Scan for the cell matching the given text and deliver its (X, Y) coordinate at center. 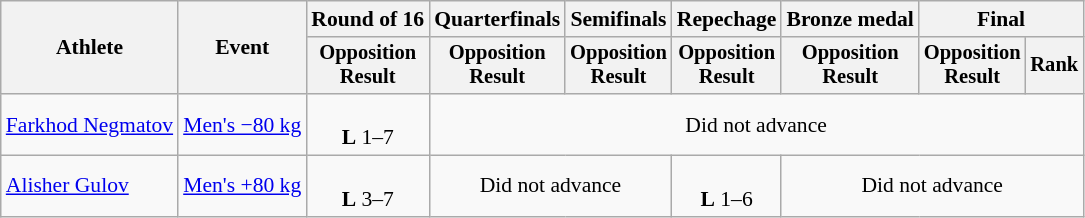
Men's +80 kg (242, 186)
Round of 16 (368, 19)
Men's −80 kg (242, 124)
L 3–7 (368, 186)
Farkhod Negmatov (90, 124)
Event (242, 48)
Rank (1054, 66)
Alisher Gulov (90, 186)
Athlete (90, 48)
Repechage (727, 19)
L 1–6 (727, 186)
Semifinals (618, 19)
Quarterfinals (497, 19)
L 1–7 (368, 124)
Final (1001, 19)
Bronze medal (850, 19)
